From the cell containing the given text, extract its center point as [X, Y] coordinate. 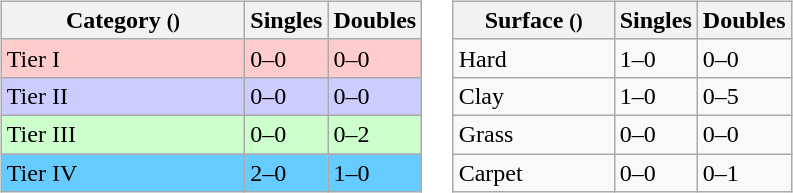
Tier IV [123, 173]
0–1 [744, 173]
Tier II [123, 96]
Carpet [534, 173]
Tier I [123, 58]
0–2 [375, 134]
Category () [123, 20]
2–0 [286, 173]
0–5 [744, 96]
Hard [534, 58]
Clay [534, 96]
Tier III [123, 134]
Grass [534, 134]
Surface () [534, 20]
